Search for the cell housing the specified text and yield its (X, Y) center coordinate. 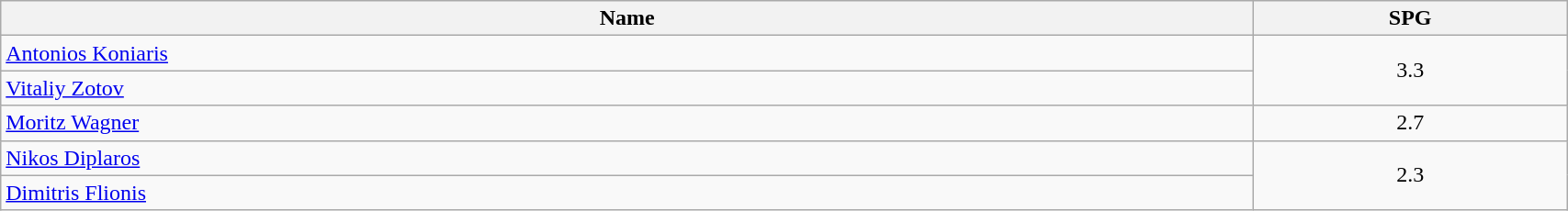
2.7 (1411, 123)
Moritz Wagner (627, 123)
SPG (1411, 18)
Name (627, 18)
3.3 (1411, 71)
Nikos Diplaros (627, 158)
2.3 (1411, 175)
Dimitris Flionis (627, 193)
Antonios Koniaris (627, 53)
Vitaliy Zotov (627, 88)
